Output the [x, y] coordinate of the center of the cell containing the given text.  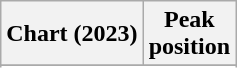
Peakposition [189, 34]
Chart (2023) [72, 34]
